Locate the cell with the specified text and output its [x, y] center coordinate. 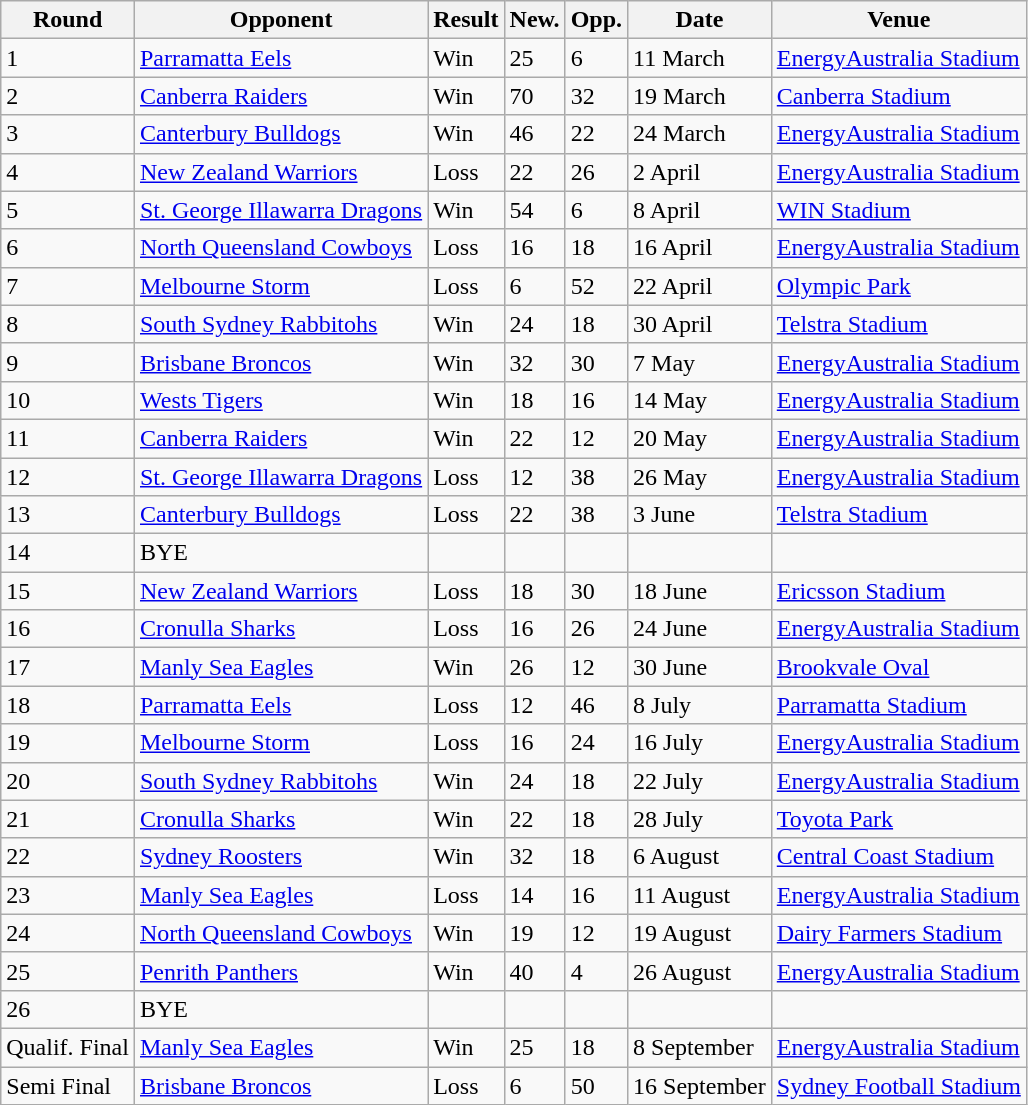
20 May [700, 438]
52 [596, 286]
24 March [700, 134]
18 June [700, 591]
3 June [700, 515]
15 [68, 591]
Toyota Park [898, 819]
Central Coast Stadium [898, 857]
5 [68, 210]
8 September [700, 1047]
19 August [700, 933]
Date [700, 20]
30 April [700, 324]
6 August [700, 857]
13 [68, 515]
20 [68, 781]
Dairy Farmers Stadium [898, 933]
8 April [700, 210]
14 May [700, 400]
11 March [700, 58]
Canberra Stadium [898, 96]
28 July [700, 819]
54 [534, 210]
11 [68, 438]
23 [68, 895]
Olympic Park [898, 286]
Ericsson Stadium [898, 591]
16 September [700, 1085]
40 [534, 971]
8 July [700, 705]
Result [466, 20]
Sydney Football Stadium [898, 1085]
26 May [700, 477]
Penrith Panthers [280, 971]
24 June [700, 629]
2 April [700, 172]
Opp. [596, 20]
9 [68, 362]
1 [68, 58]
70 [534, 96]
Semi Final [68, 1085]
16 April [700, 248]
3 [68, 134]
7 [68, 286]
7 May [700, 362]
26 August [700, 971]
Venue [898, 20]
2 [68, 96]
19 March [700, 96]
11 August [700, 895]
16 July [700, 743]
Brookvale Oval [898, 667]
Sydney Roosters [280, 857]
Opponent [280, 20]
50 [596, 1085]
8 [68, 324]
21 [68, 819]
10 [68, 400]
30 June [700, 667]
22 July [700, 781]
New. [534, 20]
Wests Tigers [280, 400]
Qualif. Final [68, 1047]
17 [68, 667]
Round [68, 20]
22 April [700, 286]
WIN Stadium [898, 210]
Parramatta Stadium [898, 705]
